For the text-containing cell, return its midpoint in [x, y] coordinate format. 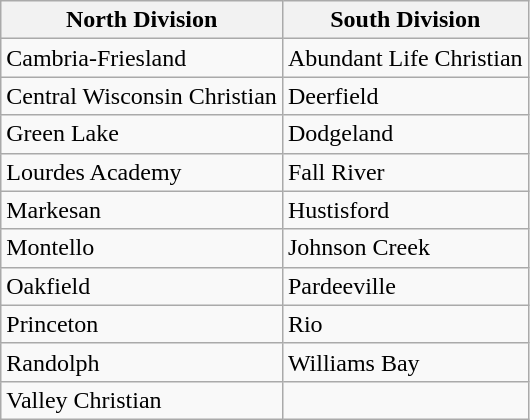
Lourdes Academy [142, 172]
Abundant Life Christian [405, 58]
Central Wisconsin Christian [142, 96]
Markesan [142, 210]
Montello [142, 248]
Valley Christian [142, 400]
Cambria-Friesland [142, 58]
Fall River [405, 172]
Randolph [142, 362]
North Division [142, 20]
Rio [405, 324]
Williams Bay [405, 362]
Dodgeland [405, 134]
Oakfield [142, 286]
South Division [405, 20]
Green Lake [142, 134]
Hustisford [405, 210]
Pardeeville [405, 286]
Deerfield [405, 96]
Johnson Creek [405, 248]
Princeton [142, 324]
